Determine the (x, y) coordinate at the center of the cell enclosing the given text.  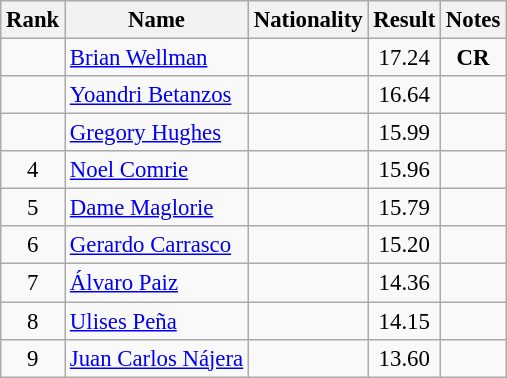
Name (157, 20)
17.24 (404, 58)
CR (474, 58)
9 (33, 358)
Juan Carlos Nájera (157, 358)
Álvaro Paiz (157, 283)
Noel Comrie (157, 170)
16.64 (404, 95)
15.79 (404, 208)
Gregory Hughes (157, 133)
5 (33, 208)
Notes (474, 20)
14.15 (404, 321)
Yoandri Betanzos (157, 95)
7 (33, 283)
15.99 (404, 133)
15.96 (404, 170)
8 (33, 321)
Result (404, 20)
Nationality (308, 20)
Ulises Peña (157, 321)
Rank (33, 20)
Brian Wellman (157, 58)
Gerardo Carrasco (157, 245)
Dame Maglorie (157, 208)
15.20 (404, 245)
6 (33, 245)
13.60 (404, 358)
14.36 (404, 283)
4 (33, 170)
